Find where the given text appears and provide that cell's center as (X, Y) coordinate. 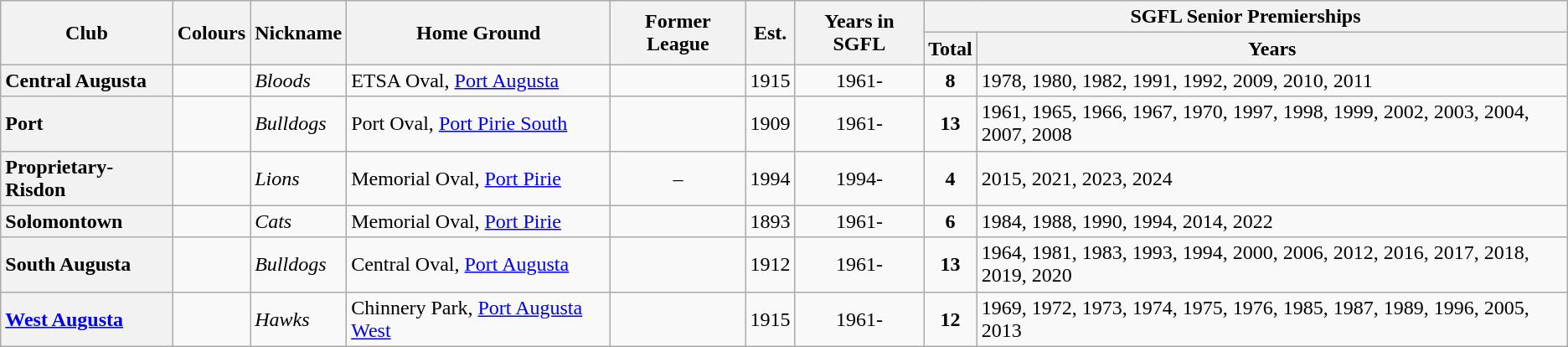
Former League (678, 33)
Bloods (298, 80)
Chinnery Park, Port Augusta West (479, 319)
Port Oval, Port Pirie South (479, 124)
Proprietary-Risdon (87, 178)
Years (1271, 49)
Hawks (298, 319)
1994- (859, 178)
8 (951, 80)
Colours (211, 33)
Central Oval, Port Augusta (479, 265)
Cats (298, 221)
1969, 1972, 1973, 1974, 1975, 1976, 1985, 1987, 1989, 1996, 2005, 2013 (1271, 319)
1978, 1980, 1982, 1991, 1992, 2009, 2010, 2011 (1271, 80)
– (678, 178)
ETSA Oval, Port Augusta (479, 80)
2015, 2021, 2023, 2024 (1271, 178)
1964, 1981, 1983, 1993, 1994, 2000, 2006, 2012, 2016, 2017, 2018, 2019, 2020 (1271, 265)
Total (951, 49)
6 (951, 221)
Nickname (298, 33)
Est. (771, 33)
1912 (771, 265)
1893 (771, 221)
Port (87, 124)
1994 (771, 178)
1909 (771, 124)
12 (951, 319)
Home Ground (479, 33)
Lions (298, 178)
SGFL Senior Premierships (1246, 17)
South Augusta (87, 265)
Club (87, 33)
1984, 1988, 1990, 1994, 2014, 2022 (1271, 221)
Years in SGFL (859, 33)
Central Augusta (87, 80)
Solomontown (87, 221)
4 (951, 178)
1961, 1965, 1966, 1967, 1970, 1997, 1998, 1999, 2002, 2003, 2004, 2007, 2008 (1271, 124)
West Augusta (87, 319)
